From the cell containing the given text, extract its center point as [X, Y] coordinate. 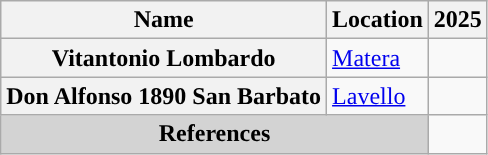
Don Alfonso 1890 San Barbato [164, 96]
Name [164, 20]
Matera [378, 58]
Lavello [378, 96]
2025 [458, 20]
Location [378, 20]
Vitantonio Lombardo [164, 58]
References [215, 134]
